Find where the given text appears and provide that cell's center as [x, y] coordinate. 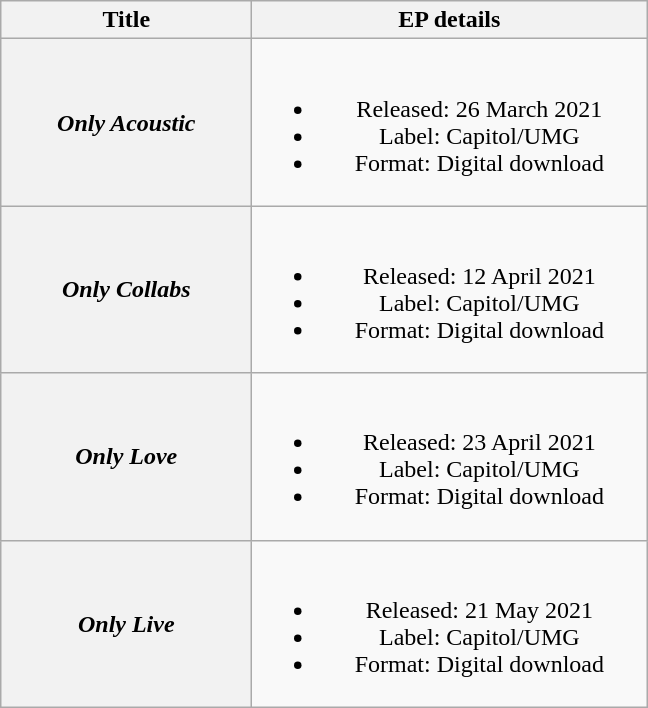
Only Collabs [126, 290]
EP details [450, 20]
Only Acoustic [126, 122]
Only Love [126, 456]
Released: 12 April 2021Label: Capitol/UMGFormat: Digital download [450, 290]
Only Live [126, 624]
Released: 26 March 2021Label: Capitol/UMGFormat: Digital download [450, 122]
Title [126, 20]
Released: 21 May 2021Label: Capitol/UMGFormat: Digital download [450, 624]
Released: 23 April 2021Label: Capitol/UMGFormat: Digital download [450, 456]
